Return (X, Y) of the center of cell containing provided text 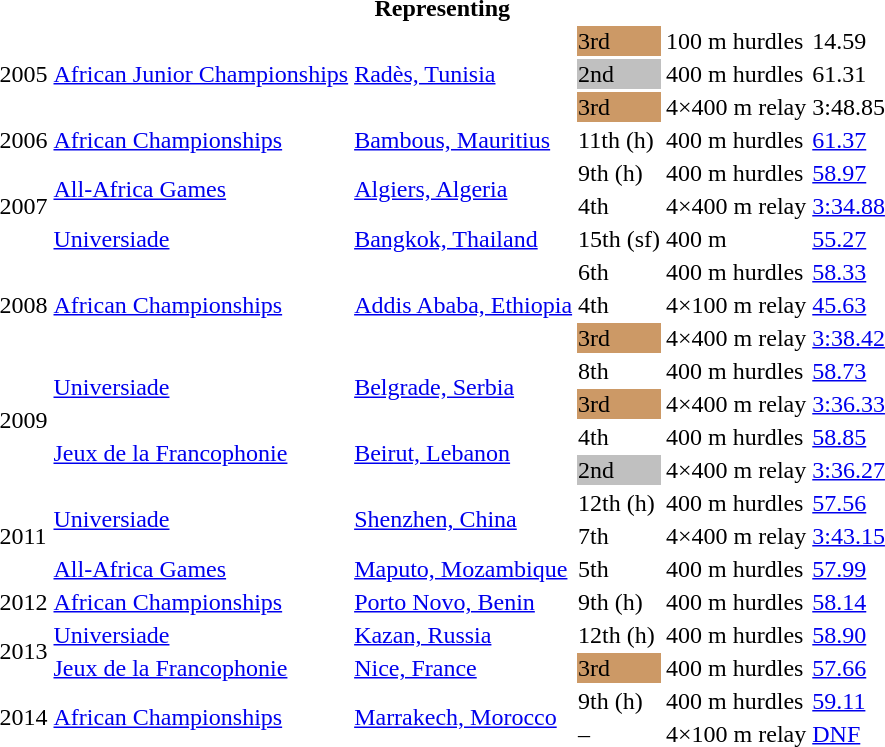
Beirut, Lebanon (464, 454)
5th (620, 569)
11th (h) (620, 140)
African Junior Championships (201, 74)
400 m (736, 239)
Nice, France (464, 668)
Belgrade, Serbia (464, 388)
Algiers, Algeria (464, 190)
Bambous, Mauritius (464, 140)
Bangkok, Thailand (464, 239)
Kazan, Russia (464, 635)
Maputo, Mozambique (464, 569)
Porto Novo, Benin (464, 602)
4×100 m relay (736, 305)
6th (620, 272)
Radès, Tunisia (464, 74)
100 m hurdles (736, 41)
8th (620, 371)
Addis Ababa, Ethiopia (464, 305)
7th (620, 536)
15th (sf) (620, 239)
Shenzhen, China (464, 520)
